Locate the cell with the specified text and output its (x, y) center coordinate. 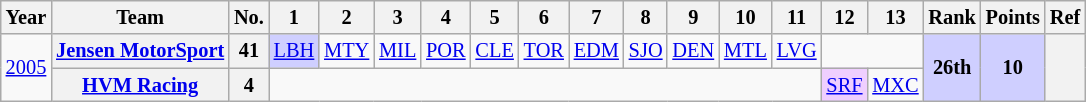
8 (646, 17)
41 (249, 51)
12 (844, 17)
Team (140, 17)
26th (952, 68)
MTL (746, 51)
2005 (26, 68)
SJO (646, 51)
HVM Racing (140, 85)
Year (26, 17)
MIL (398, 51)
LBH (294, 51)
6 (544, 17)
EDM (596, 51)
Points (1013, 17)
7 (596, 17)
POR (446, 51)
13 (895, 17)
TOR (544, 51)
SRF (844, 85)
CLE (495, 51)
2 (346, 17)
5 (495, 17)
MXC (895, 85)
LVG (797, 51)
3 (398, 17)
Ref (1065, 17)
9 (693, 17)
11 (797, 17)
MTY (346, 51)
Jensen MotorSport (140, 51)
No. (249, 17)
Rank (952, 17)
1 (294, 17)
DEN (693, 51)
